Determine the (x, y) coordinate at the center of the cell enclosing the given text.  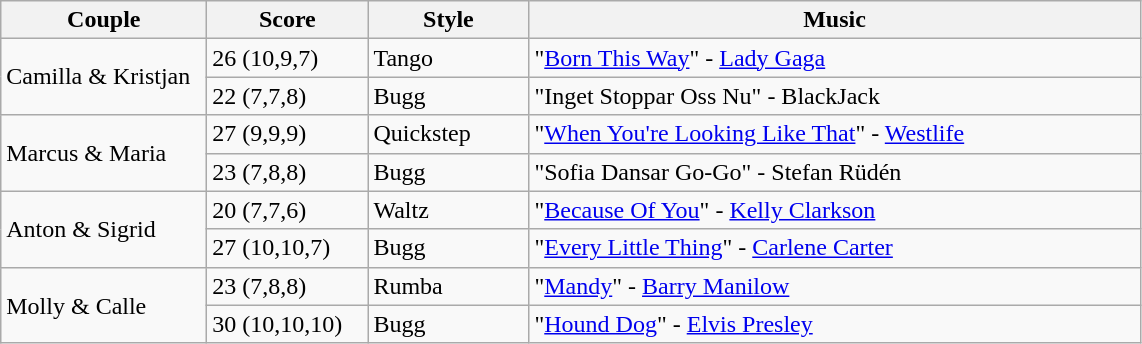
22 (7,7,8) (288, 96)
30 (10,10,10) (288, 324)
Score (288, 20)
27 (9,9,9) (288, 134)
20 (7,7,6) (288, 210)
"Inget Stoppar Oss Nu" - BlackJack (834, 96)
Anton & Sigrid (104, 229)
Camilla & Kristjan (104, 77)
Music (834, 20)
"Born This Way" - Lady Gaga (834, 58)
27 (10,10,7) (288, 248)
Waltz (448, 210)
Rumba (448, 286)
"Hound Dog" - Elvis Presley (834, 324)
"When You're Looking Like That" - Westlife (834, 134)
"Sofia Dansar Go-Go" - Stefan Rüdén (834, 172)
"Because Of You" - Kelly Clarkson (834, 210)
Couple (104, 20)
Molly & Calle (104, 305)
Marcus & Maria (104, 153)
Tango (448, 58)
"Every Little Thing" - Carlene Carter (834, 248)
"Mandy" - Barry Manilow (834, 286)
26 (10,9,7) (288, 58)
Quickstep (448, 134)
Style (448, 20)
